Provide the (X, Y) coordinate of the cell's center where the given text is located.  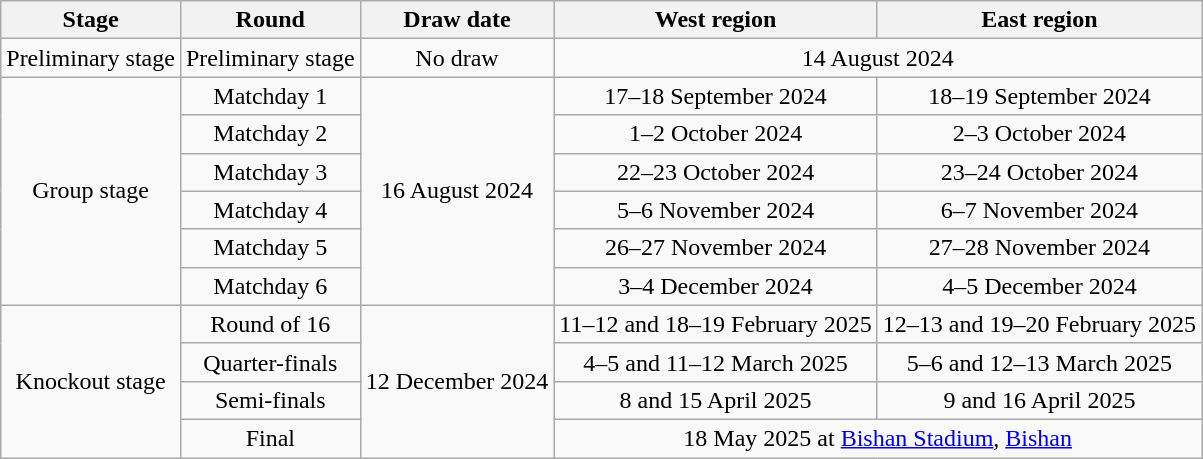
6–7 November 2024 (1039, 210)
Draw date (457, 20)
1–2 October 2024 (716, 134)
4–5 and 11–12 March 2025 (716, 362)
Stage (91, 20)
Knockout stage (91, 381)
16 August 2024 (457, 191)
Group stage (91, 191)
Round of 16 (270, 324)
No draw (457, 58)
West region (716, 20)
5–6 and 12–13 March 2025 (1039, 362)
Quarter-finals (270, 362)
27–28 November 2024 (1039, 248)
18 May 2025 at Bishan Stadium, Bishan (878, 438)
Matchday 1 (270, 96)
12 December 2024 (457, 381)
5–6 November 2024 (716, 210)
Matchday 5 (270, 248)
23–24 October 2024 (1039, 172)
Matchday 3 (270, 172)
Final (270, 438)
26–27 November 2024 (716, 248)
14 August 2024 (878, 58)
17–18 September 2024 (716, 96)
3–4 December 2024 (716, 286)
18–19 September 2024 (1039, 96)
East region (1039, 20)
2–3 October 2024 (1039, 134)
Matchday 2 (270, 134)
12–13 and 19–20 February 2025 (1039, 324)
11–12 and 18–19 February 2025 (716, 324)
Round (270, 20)
8 and 15 April 2025 (716, 400)
9 and 16 April 2025 (1039, 400)
Matchday 4 (270, 210)
Matchday 6 (270, 286)
Semi-finals (270, 400)
22–23 October 2024 (716, 172)
4–5 December 2024 (1039, 286)
